For the text-containing cell, return its midpoint in [x, y] coordinate format. 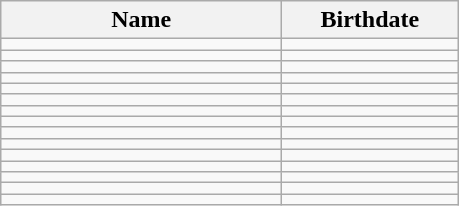
Name [142, 20]
Birthdate [370, 20]
